Return the [x, y] coordinate for the center point of the cell that contains the specified text.  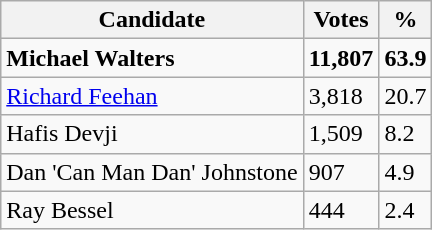
Votes [341, 20]
8.2 [406, 134]
Richard Feehan [152, 96]
3,818 [341, 96]
4.9 [406, 172]
% [406, 20]
907 [341, 172]
20.7 [406, 96]
Candidate [152, 20]
2.4 [406, 210]
Michael Walters [152, 58]
11,807 [341, 58]
Dan 'Can Man Dan' Johnstone [152, 172]
1,509 [341, 134]
63.9 [406, 58]
444 [341, 210]
Hafis Devji [152, 134]
Ray Bessel [152, 210]
